Output the (x, y) coordinate of the center of the cell containing the given text.  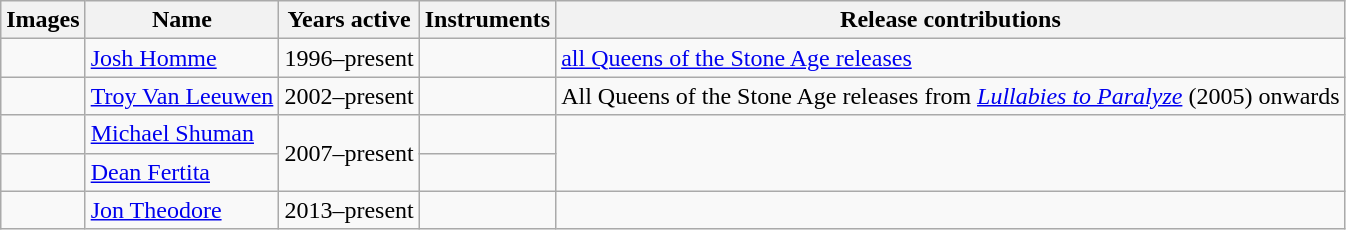
Instruments (487, 20)
Release contributions (951, 20)
Michael Shuman (182, 134)
Dean Fertita (182, 172)
2002–present (349, 96)
2013–present (349, 210)
Josh Homme (182, 58)
Jon Theodore (182, 210)
1996–present (349, 58)
All Queens of the Stone Age releases from Lullabies to Paralyze (2005) onwards (951, 96)
Years active (349, 20)
Images (43, 20)
2007–present (349, 153)
Troy Van Leeuwen (182, 96)
all Queens of the Stone Age releases (951, 58)
Name (182, 20)
